Return [X, Y] of the center of cell containing provided text 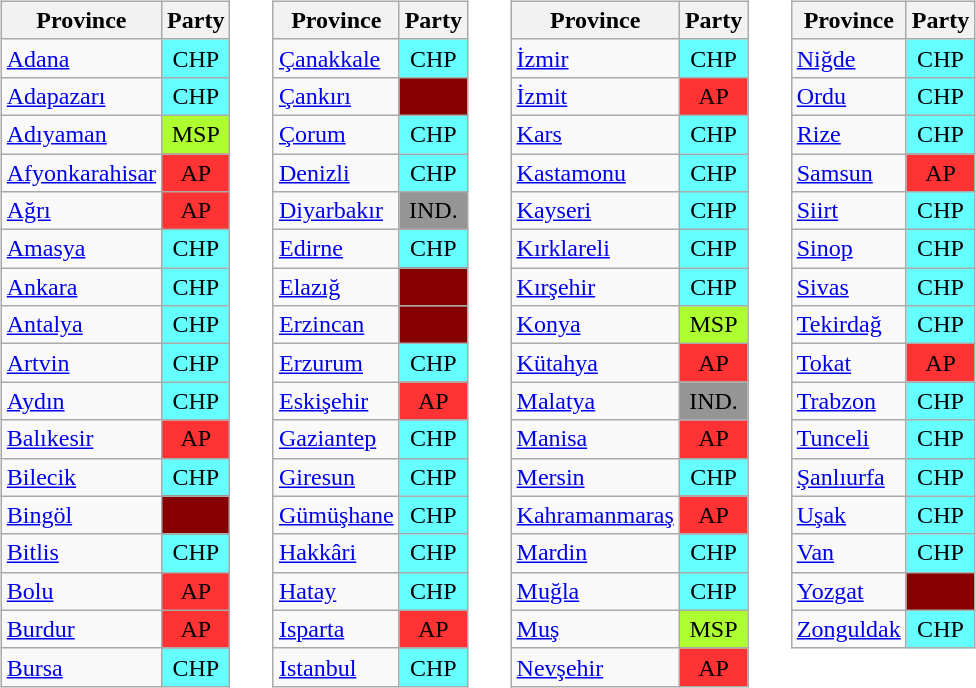
Yozgat [848, 591]
Afyonkarahisar [81, 173]
Diyarbakır [336, 211]
İzmit [595, 96]
Erzurum [336, 363]
Hakkâri [336, 553]
Samsun [848, 173]
Tekirdağ [848, 325]
Gümüşhane [336, 515]
Nevşehir [595, 667]
Siirt [848, 211]
Kahramanmaraş [595, 515]
Mardin [595, 553]
Elazığ [336, 287]
Muş [595, 629]
Antalya [81, 325]
Eskişehir [336, 401]
Tokat [848, 363]
Şanlıurfa [848, 477]
Ağrı [81, 211]
Rize [848, 134]
Kırşehir [595, 287]
Hatay [336, 591]
Giresun [336, 477]
Mersin [595, 477]
Kütahya [595, 363]
Konya [595, 325]
Denizli [336, 173]
Bingöl [81, 515]
Malatya [595, 401]
Zonguldak [848, 629]
Isparta [336, 629]
Adapazarı [81, 96]
Niğde [848, 58]
Van [848, 553]
Muğla [595, 591]
Sinop [848, 249]
İzmir [595, 58]
Burdur [81, 629]
Bursa [81, 667]
Aydın [81, 401]
Manisa [595, 439]
Kırklareli [595, 249]
Ankara [81, 287]
Kayseri [595, 211]
Artvin [81, 363]
Balıkesir [81, 439]
Ordu [848, 96]
Kars [595, 134]
Çanakkale [336, 58]
Çorum [336, 134]
Erzincan [336, 325]
Edirne [336, 249]
Kastamonu [595, 173]
Adana [81, 58]
Çankırı [336, 96]
Tunceli [848, 439]
Uşak [848, 515]
Adıyaman [81, 134]
Istanbul [336, 667]
Bolu [81, 591]
Bilecik [81, 477]
Amasya [81, 249]
Sivas [848, 287]
Gaziantep [336, 439]
Trabzon [848, 401]
Bitlis [81, 553]
